Determine the [x, y] coordinate at the center of the cell enclosing the given text.  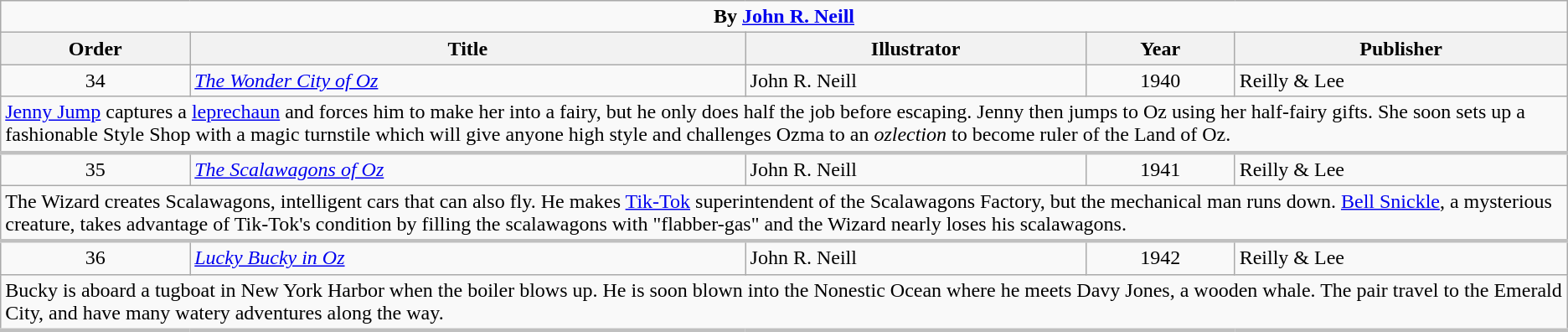
The Wonder City of Oz [467, 80]
1940 [1160, 80]
Lucky Bucky in Oz [467, 258]
Illustrator [916, 49]
Publisher [1400, 49]
By John R. Neill [784, 17]
1942 [1160, 258]
35 [95, 169]
34 [95, 80]
Order [95, 49]
36 [95, 258]
Year [1160, 49]
1941 [1160, 169]
The Scalawagons of Oz [467, 169]
Title [467, 49]
